Locate the cell with the specified text and output its (x, y) center coordinate. 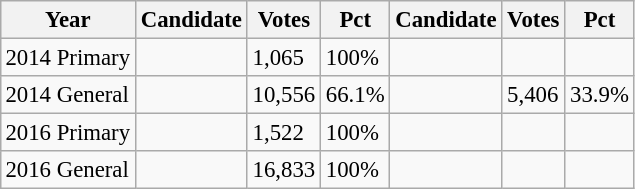
1,522 (284, 133)
2016 Primary (68, 133)
Year (68, 20)
5,406 (534, 95)
16,833 (284, 170)
1,065 (284, 57)
2014 Primary (68, 57)
2014 General (68, 95)
10,556 (284, 95)
66.1% (356, 95)
33.9% (600, 95)
2016 General (68, 170)
